Pinpoint the cell where the given text exists, returning its [X, Y] midpoint coordinate. 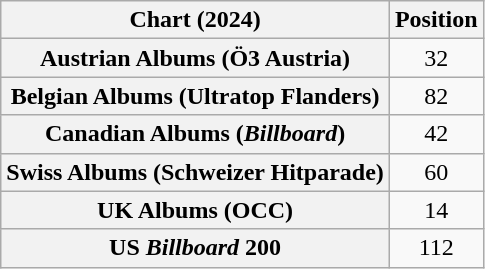
Chart (2024) [196, 20]
60 [436, 172]
UK Albums (OCC) [196, 210]
Austrian Albums (Ö3 Austria) [196, 58]
Position [436, 20]
42 [436, 134]
US Billboard 200 [196, 248]
32 [436, 58]
Canadian Albums (Billboard) [196, 134]
112 [436, 248]
14 [436, 210]
Belgian Albums (Ultratop Flanders) [196, 96]
Swiss Albums (Schweizer Hitparade) [196, 172]
82 [436, 96]
